Detect which cell encompasses the target text, then output its (x, y) center coordinate. 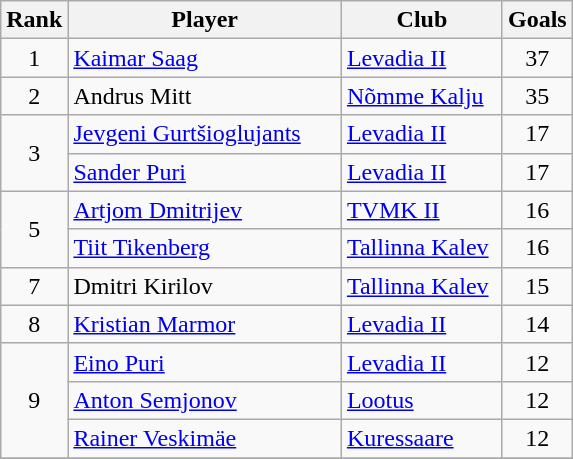
9 (34, 400)
35 (537, 96)
2 (34, 96)
Goals (537, 20)
Dmitri Kirilov (205, 286)
7 (34, 286)
Kuressaare (422, 438)
14 (537, 324)
37 (537, 58)
Anton Semjonov (205, 400)
Rainer Veskimäe (205, 438)
Lootus (422, 400)
Eino Puri (205, 362)
Kaimar Saag (205, 58)
Jevgeni Gurtšioglujants (205, 134)
Artjom Dmitrijev (205, 210)
Rank (34, 20)
8 (34, 324)
Sander Puri (205, 172)
3 (34, 153)
Nõmme Kalju (422, 96)
Tiit Tikenberg (205, 248)
Player (205, 20)
TVMK II (422, 210)
15 (537, 286)
Andrus Mitt (205, 96)
Kristian Marmor (205, 324)
1 (34, 58)
5 (34, 229)
Club (422, 20)
